Search for the cell housing the specified text and yield its (x, y) center coordinate. 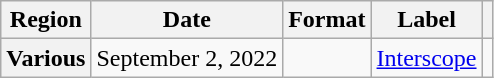
Format (327, 20)
Date (187, 20)
Label (426, 20)
Region (46, 20)
September 2, 2022 (187, 58)
Interscope (426, 58)
Various (46, 58)
